For the text-containing cell, return its midpoint in [X, Y] coordinate format. 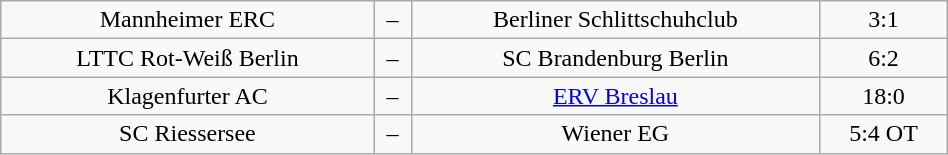
3:1 [884, 20]
6:2 [884, 58]
18:0 [884, 96]
SC Brandenburg Berlin [616, 58]
Klagenfurter AC [188, 96]
Wiener EG [616, 134]
5:4 OT [884, 134]
LTTC Rot-Weiß Berlin [188, 58]
Mannheimer ERC [188, 20]
ERV Breslau [616, 96]
SC Riessersee [188, 134]
Berliner Schlittschuhclub [616, 20]
